Capture the cell that displays the provided text and extract its [x, y] central coordinate. 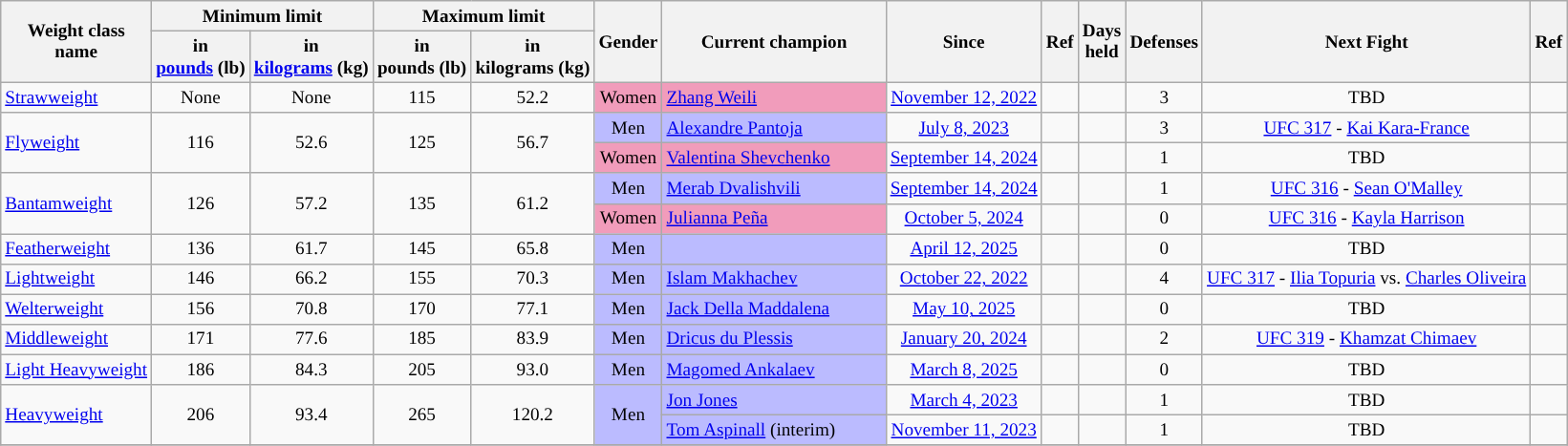
4 [1164, 279]
61.2 [533, 202]
77.6 [311, 339]
Maximum limit [483, 16]
146 [201, 279]
October 22, 2022 [963, 279]
56.7 [533, 143]
136 [201, 249]
83.9 [533, 339]
125 [422, 143]
UFC 316 - Sean O'Malley [1366, 188]
Welterweight [76, 309]
Islam Makhachev [774, 279]
Jon Jones [774, 400]
185 [422, 339]
November 11, 2023 [963, 430]
Tom Aspinall (interim) [774, 430]
Dricus du Plessis [774, 339]
145 [422, 249]
October 5, 2024 [963, 219]
Jack Della Maddalena [774, 309]
205 [422, 370]
UFC 319 - Khamzat Chimaev [1366, 339]
57.2 [311, 202]
Alexandre Pantoja [774, 128]
Next Fight [1366, 42]
Flyweight [76, 143]
UFC 317 - Kai Kara-France [1366, 128]
84.3 [311, 370]
Daysheld [1102, 42]
Julianna Peña [774, 219]
Zhang Weili [774, 97]
March 8, 2025 [963, 370]
93.0 [533, 370]
155 [422, 279]
Strawweight [76, 97]
93.4 [311, 414]
65.8 [533, 249]
Lightweight [76, 279]
UFC 317 - Ilia Topuria vs. Charles Oliveira [1366, 279]
77.1 [533, 309]
Weight classname [76, 42]
Bantamweight [76, 202]
Merab Dvalishvili [774, 188]
115 [422, 97]
52.2 [533, 97]
Since [963, 42]
Magomed Ankalaev [774, 370]
70.3 [533, 279]
Minimum limit [263, 16]
Defenses [1164, 42]
Middleweight [76, 339]
UFC 316 - Kayla Harrison [1366, 219]
Valentina Shevchenko [774, 159]
Heavyweight [76, 414]
March 4, 2023 [963, 400]
Gender [629, 42]
171 [201, 339]
Current champion [774, 42]
126 [201, 202]
2 [1164, 339]
156 [201, 309]
135 [422, 202]
61.7 [311, 249]
Featherweight [76, 249]
120.2 [533, 414]
52.6 [311, 143]
116 [201, 143]
January 20, 2024 [963, 339]
186 [201, 370]
May 10, 2025 [963, 309]
170 [422, 309]
April 12, 2025 [963, 249]
66.2 [311, 279]
206 [201, 414]
July 8, 2023 [963, 128]
70.8 [311, 309]
Light Heavyweight [76, 370]
265 [422, 414]
November 12, 2022 [963, 97]
